For the text-containing cell, return its midpoint in (X, Y) coordinate format. 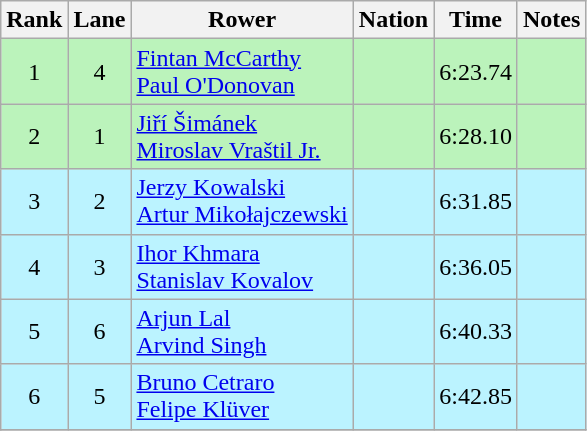
Time (476, 20)
6:23.74 (476, 72)
Fintan McCarthyPaul O'Donovan (242, 72)
6:31.85 (476, 202)
Jiří ŠimánekMiroslav Vraštil Jr. (242, 136)
Ihor KhmaraStanislav Kovalov (242, 266)
Lane (100, 20)
6:36.05 (476, 266)
Rank (34, 20)
Arjun LalArvind Singh (242, 332)
Notes (551, 20)
Nation (393, 20)
Bruno CetraroFelipe Klüver (242, 396)
Jerzy KowalskiArtur Mikołajczewski (242, 202)
6:42.85 (476, 396)
Rower (242, 20)
6:40.33 (476, 332)
6:28.10 (476, 136)
